Find where the given text appears and provide that cell's center as [X, Y] coordinate. 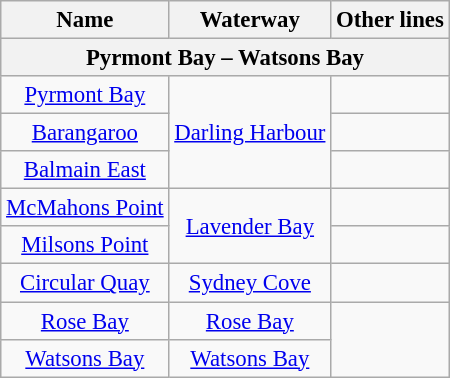
Milsons Point [85, 245]
Pyrmont Bay – Watsons Bay [225, 58]
Balmain East [85, 170]
Pyrmont Bay [85, 95]
Barangaroo [85, 133]
Sydney Cove [250, 283]
Lavender Bay [250, 226]
Waterway [250, 20]
Circular Quay [85, 283]
Other lines [390, 20]
Darling Harbour [250, 132]
McMahons Point [85, 208]
Name [85, 20]
